Locate the cell with the specified text and output its (X, Y) center coordinate. 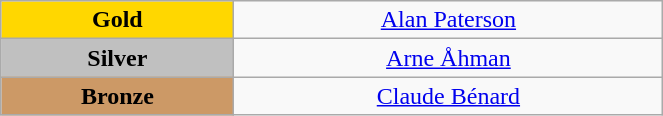
Alan Paterson (448, 20)
Bronze (118, 96)
Arne Åhman (448, 58)
Gold (118, 20)
Silver (118, 58)
Claude Bénard (448, 96)
